Provide the (X, Y) coordinate of the cell's center where the given text is located.  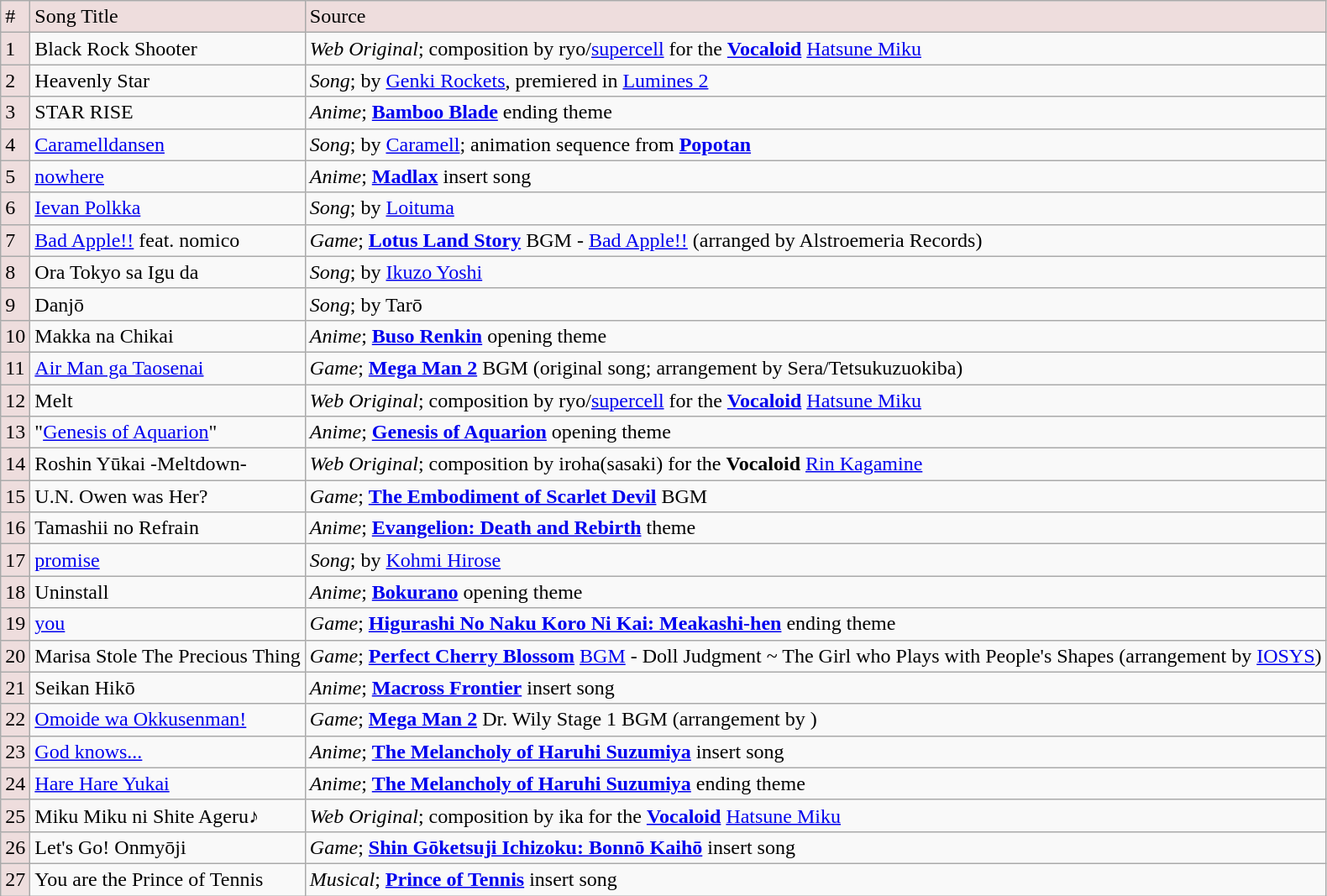
Anime; Bamboo Blade ending theme (816, 113)
Let's Go! Onmyōji (168, 847)
14 (15, 464)
Source (816, 17)
Makka na Chikai (168, 336)
Song; by Genki Rockets, premiered in Lumines 2 (816, 81)
Anime; The Melancholy of Haruhi Suzumiya insert song (816, 752)
Musical; Prince of Tennis insert song (816, 879)
2 (15, 81)
20 (15, 656)
Game; The Embodiment of Scarlet Devil BGM (816, 496)
24 (15, 783)
27 (15, 879)
U.N. Owen was Her? (168, 496)
Tamashii no Refrain (168, 528)
26 (15, 847)
God knows... (168, 752)
you (168, 624)
"Genesis of Aquarion" (168, 432)
Black Rock Shooter (168, 49)
Game; Shin Gōketsuji Ichizoku: Bonnō Kaihō insert song (816, 847)
10 (15, 336)
Game; Mega Man 2 Dr. Wily Stage 1 BGM (arrangement by ) (816, 720)
9 (15, 304)
17 (15, 560)
Danjō (168, 304)
Miku Miku ni Shite Ageru♪ (168, 815)
Omoide wa Okkusenman! (168, 720)
You are the Prince of Tennis (168, 879)
Game; Perfect Cherry Blossom BGM - Doll Judgment ~ The Girl who Plays with People's Shapes (arrangement by IOSYS) (816, 656)
18 (15, 592)
Caramelldansen (168, 144)
# (15, 17)
Game; Higurashi No Naku Koro Ni Kai: Meakashi-hen ending theme (816, 624)
8 (15, 272)
Anime; Madlax insert song (816, 176)
3 (15, 113)
STAR RISE (168, 113)
Web Original; composition by iroha(sasaki) for the Vocaloid Rin Kagamine (816, 464)
23 (15, 752)
21 (15, 688)
Ora Tokyo sa Igu da (168, 272)
6 (15, 208)
4 (15, 144)
Seikan Hikō (168, 688)
Song; by Caramell; animation sequence from Popotan (816, 144)
Anime; Evangelion: Death and Rebirth theme (816, 528)
13 (15, 432)
12 (15, 401)
16 (15, 528)
Anime; The Melancholy of Haruhi Suzumiya ending theme (816, 783)
Ievan Polkka (168, 208)
Marisa Stole The Precious Thing (168, 656)
5 (15, 176)
7 (15, 240)
Song; by Loituma (816, 208)
11 (15, 368)
Roshin Yūkai -Meltdown- (168, 464)
Game; Lotus Land Story BGM - Bad Apple!! (arranged by Alstroemeria Records) (816, 240)
promise (168, 560)
Melt (168, 401)
Hare Hare Yukai (168, 783)
Anime; Bokurano opening theme (816, 592)
Game; Mega Man 2 BGM (original song; arrangement by Sera/Tetsukuzuokiba) (816, 368)
Uninstall (168, 592)
Song Title (168, 17)
Song; by Kohmi Hirose (816, 560)
25 (15, 815)
Song; by Tarō (816, 304)
nowhere (168, 176)
Air Man ga Taosenai (168, 368)
22 (15, 720)
Anime; Macross Frontier insert song (816, 688)
Web Original; composition by ika for the Vocaloid Hatsune Miku (816, 815)
Anime; Genesis of Aquarion opening theme (816, 432)
Anime; Buso Renkin opening theme (816, 336)
Heavenly Star (168, 81)
15 (15, 496)
1 (15, 49)
Bad Apple!! feat. nomico (168, 240)
Song; by Ikuzo Yoshi (816, 272)
19 (15, 624)
